Search for the cell housing the specified text and yield its (x, y) center coordinate. 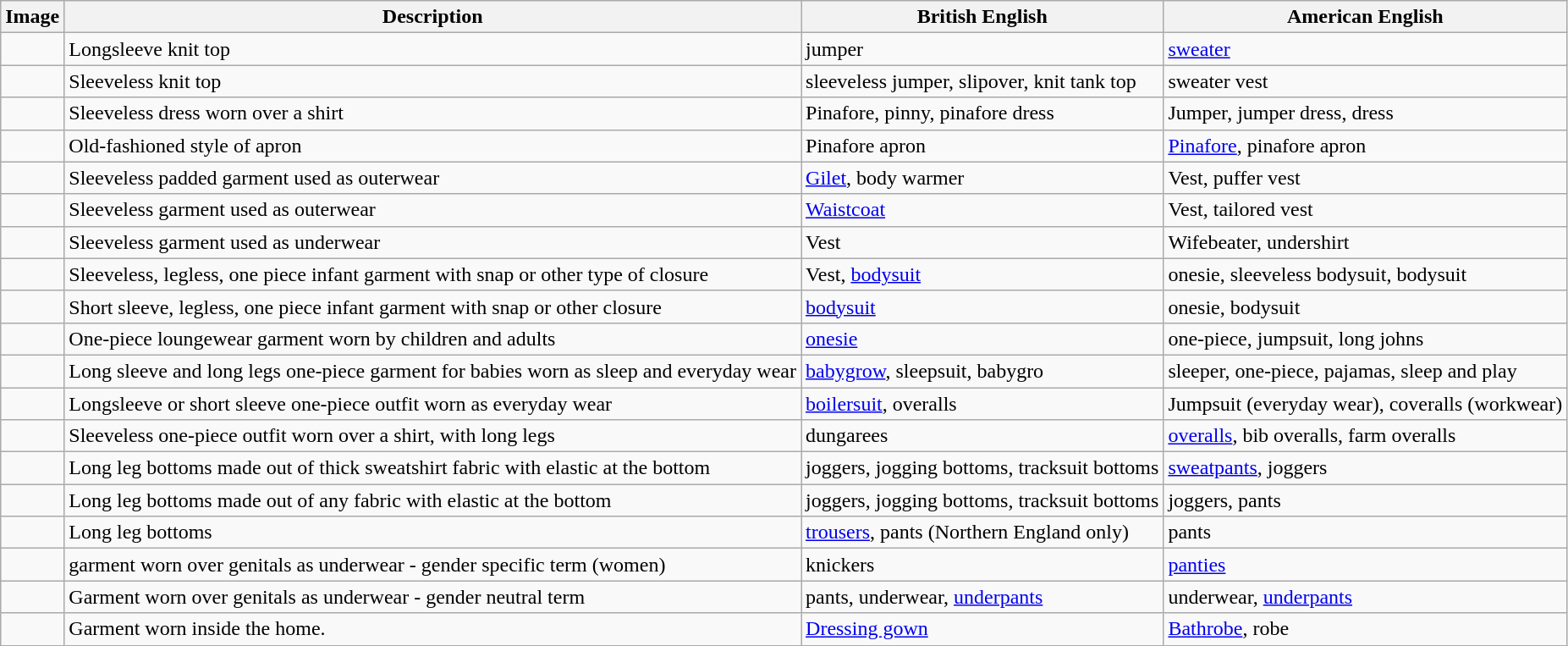
boilersuit, overalls (982, 404)
pants (1366, 533)
Waistcoat (982, 210)
overalls, bib overalls, farm overalls (1366, 436)
British English (982, 17)
Pinafore apron (982, 146)
Longsleeve knit top (433, 49)
sweater vest (1366, 81)
Sleeveless garment used as underwear (433, 242)
sleeveless jumper, slipover, knit tank top (982, 81)
Pinafore, pinafore apron (1366, 146)
babygrow, sleepsuit, babygro (982, 371)
Dressing gown (982, 629)
Jumpsuit (everyday wear), coveralls (workwear) (1366, 404)
Sleeveless garment used as outerwear (433, 210)
trousers, pants (Northern England only) (982, 533)
Vest (982, 242)
Garment worn over genitals as underwear - gender neutral term (433, 597)
onesie, bodysuit (1366, 306)
Vest, bodysuit (982, 274)
Bathrobe, robe (1366, 629)
Image (32, 17)
Long leg bottoms (433, 533)
Long leg bottoms made out of any fabric with elastic at the bottom (433, 500)
Long leg bottoms made out of thick sweatshirt fabric with elastic at the bottom (433, 468)
Pinafore, pinny, pinafore dress (982, 113)
sweatpants, joggers (1366, 468)
one-piece, jumpsuit, long johns (1366, 339)
bodysuit (982, 306)
Old-fashioned style of apron (433, 146)
garment worn over genitals as underwear - gender specific term (women) (433, 565)
onesie (982, 339)
Gilet, body warmer (982, 178)
Sleeveless dress worn over a shirt (433, 113)
dungarees (982, 436)
Sleeveless padded garment used as outerwear (433, 178)
Garment worn inside the home. (433, 629)
sleeper, one-piece, pajamas, sleep and play (1366, 371)
Short sleeve, legless, one piece infant garment with snap or other closure (433, 306)
sweater (1366, 49)
panties (1366, 565)
pants, underwear, underpants (982, 597)
Description (433, 17)
American English (1366, 17)
onesie, sleeveless bodysuit, bodysuit (1366, 274)
Sleeveless one-piece outfit worn over a shirt, with long legs (433, 436)
Sleeveless, legless, one piece infant garment with snap or other type of closure (433, 274)
Jumper, jumper dress, dress (1366, 113)
Longsleeve or short sleeve one-piece outfit worn as everyday wear (433, 404)
joggers, pants (1366, 500)
Vest, tailored vest (1366, 210)
Sleeveless knit top (433, 81)
jumper (982, 49)
Vest, puffer vest (1366, 178)
Wifebeater, undershirt (1366, 242)
One-piece loungewear garment worn by children and adults (433, 339)
underwear, underpants (1366, 597)
knickers (982, 565)
Long sleeve and long legs one-piece garment for babies worn as sleep and everyday wear (433, 371)
